Scan for the cell matching the given text and deliver its (x, y) coordinate at center. 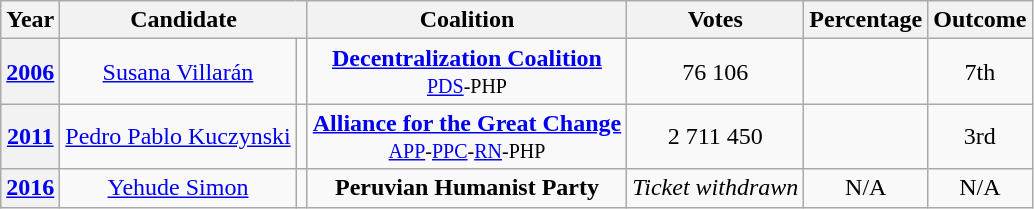
Votes (716, 20)
2 711 450 (716, 136)
3rd (980, 136)
Peruvian Humanist Party (466, 188)
Pedro Pablo Kuczynski (178, 136)
Ticket withdrawn (716, 188)
Candidate (184, 20)
Yehude Simon (178, 188)
2016 (30, 188)
Susana Villarán (178, 72)
7th (980, 72)
Coalition (466, 20)
2011 (30, 136)
Year (30, 20)
76 106 (716, 72)
Percentage (866, 20)
2006 (30, 72)
Alliance for the Great ChangeAPP-PPC-RN-PHP (466, 136)
Decentralization CoalitionPDS-PHP (466, 72)
Outcome (980, 20)
